Return the [X, Y] coordinate for the center point of the cell that contains the specified text.  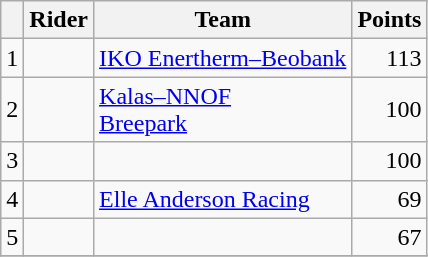
69 [390, 199]
IKO Enertherm–Beobank [223, 58]
67 [390, 237]
Elle Anderson Racing [223, 199]
3 [12, 161]
Team [223, 20]
Kalas–NNOFBreepark [223, 110]
1 [12, 58]
Points [390, 20]
Rider [59, 20]
4 [12, 199]
5 [12, 237]
2 [12, 110]
113 [390, 58]
